Return (X, Y) of the center of cell containing provided text 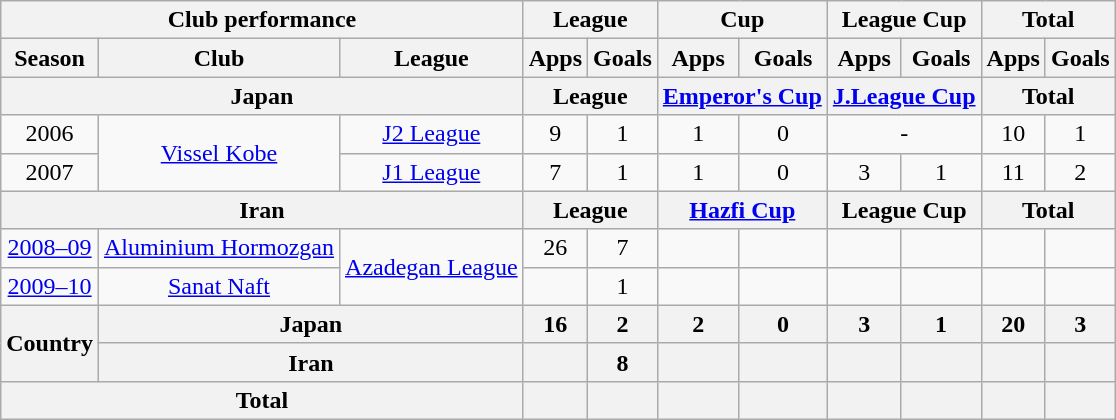
- (904, 134)
16 (555, 324)
11 (1013, 172)
Vissel Kobe (218, 153)
Cup (742, 20)
2007 (50, 172)
2008–09 (50, 248)
Emperor's Cup (742, 96)
9 (555, 134)
Club performance (262, 20)
8 (623, 362)
Season (50, 58)
Club (218, 58)
J.League Cup (904, 96)
2009–10 (50, 286)
26 (555, 248)
J2 League (432, 134)
Aluminium Hormozgan (218, 248)
J1 League (432, 172)
Azadegan League (432, 267)
20 (1013, 324)
Sanat Naft (218, 286)
2006 (50, 134)
10 (1013, 134)
Country (50, 343)
Hazfi Cup (742, 210)
